Scan for the cell matching the given text and deliver its [x, y] coordinate at center. 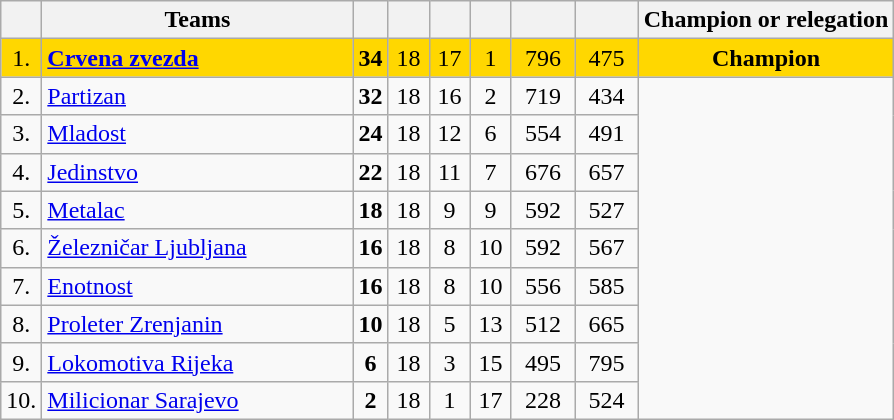
7 [490, 172]
7. [22, 286]
2. [22, 96]
665 [607, 324]
Mladost [198, 134]
3. [22, 134]
Partizan [198, 96]
5 [450, 324]
Proleter Zrenjanin [198, 324]
Železničar Ljubljana [198, 248]
Jedinstvo [198, 172]
10. [22, 400]
24 [370, 134]
495 [543, 362]
585 [607, 286]
Milicionar Sarajevo [198, 400]
11 [450, 172]
22 [370, 172]
228 [543, 400]
5. [22, 210]
Champion [766, 58]
Enotnost [198, 286]
8. [22, 324]
475 [607, 58]
657 [607, 172]
15 [490, 362]
1. [22, 58]
Lokomotiva Rijeka [198, 362]
Crvena zvezda [198, 58]
4. [22, 172]
796 [543, 58]
Champion or relegation [766, 20]
556 [543, 286]
3 [450, 362]
Teams [198, 20]
12 [450, 134]
34 [370, 58]
554 [543, 134]
512 [543, 324]
6. [22, 248]
567 [607, 248]
795 [607, 362]
13 [490, 324]
524 [607, 400]
676 [543, 172]
32 [370, 96]
Metalac [198, 210]
9. [22, 362]
527 [607, 210]
434 [607, 96]
719 [543, 96]
491 [607, 134]
